From the cell containing the given text, extract its center point as (x, y) coordinate. 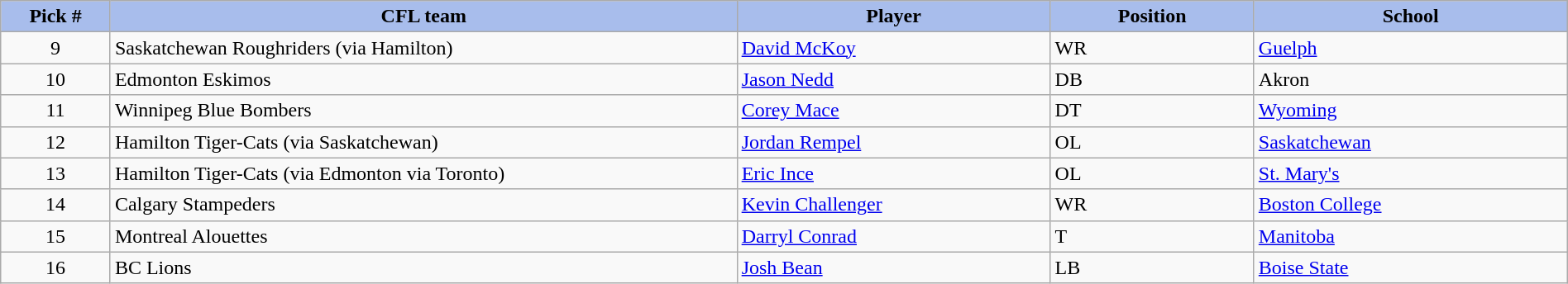
School (1411, 17)
DB (1152, 79)
Position (1152, 17)
11 (56, 111)
DT (1152, 111)
14 (56, 205)
Boston College (1411, 205)
Jason Nedd (893, 79)
Winnipeg Blue Bombers (423, 111)
Kevin Challenger (893, 205)
St. Mary's (1411, 173)
Player (893, 17)
13 (56, 173)
16 (56, 267)
9 (56, 48)
12 (56, 142)
Wyoming (1411, 111)
LB (1152, 267)
Hamilton Tiger-Cats (via Saskatchewan) (423, 142)
Jordan Rempel (893, 142)
Guelph (1411, 48)
Saskatchewan (1411, 142)
Darryl Conrad (893, 236)
Manitoba (1411, 236)
T (1152, 236)
15 (56, 236)
Boise State (1411, 267)
Pick # (56, 17)
10 (56, 79)
Edmonton Eskimos (423, 79)
Montreal Alouettes (423, 236)
Hamilton Tiger-Cats (via Edmonton via Toronto) (423, 173)
David McKoy (893, 48)
Eric Ince (893, 173)
Calgary Stampeders (423, 205)
Josh Bean (893, 267)
BC Lions (423, 267)
CFL team (423, 17)
Akron (1411, 79)
Saskatchewan Roughriders (via Hamilton) (423, 48)
Corey Mace (893, 111)
